Output the [x, y] coordinate of the center of the cell containing the given text.  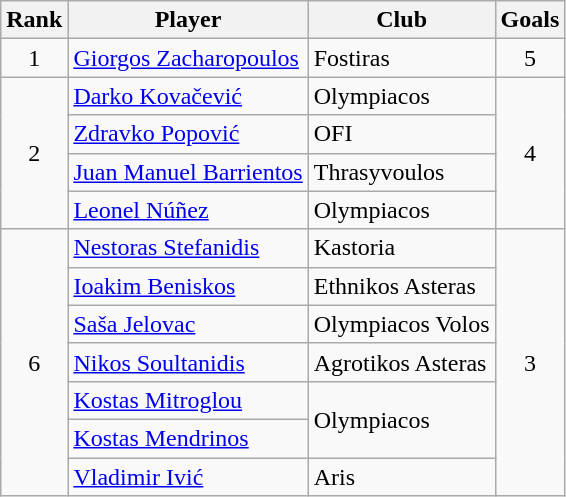
Rank [34, 20]
Nestoras Stefanidis [188, 248]
Leonel Núñez [188, 210]
4 [530, 153]
Kostas Mitroglou [188, 400]
Ethnikos Asteras [402, 286]
5 [530, 58]
Aris [402, 477]
Kastoria [402, 248]
Club [402, 20]
Player [188, 20]
Saša Jelovac [188, 324]
Kostas Mendrinos [188, 438]
Nikos Soultanidis [188, 362]
Ioakim Beniskos [188, 286]
2 [34, 153]
Giorgos Zacharopoulos [188, 58]
Goals [530, 20]
Thrasyvoulos [402, 172]
Fostiras [402, 58]
Vladimir Ivić [188, 477]
1 [34, 58]
Olympiacos Volos [402, 324]
Darko Kovačević [188, 96]
6 [34, 362]
Juan Manuel Barrientos [188, 172]
Zdravko Popović [188, 134]
OFI [402, 134]
Agrotikos Asteras [402, 362]
3 [530, 362]
